Capture the cell that displays the provided text and extract its (X, Y) central coordinate. 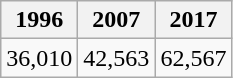
2007 (116, 20)
62,567 (194, 58)
2017 (194, 20)
36,010 (40, 58)
42,563 (116, 58)
1996 (40, 20)
